Capture the cell that displays the provided text and extract its [x, y] central coordinate. 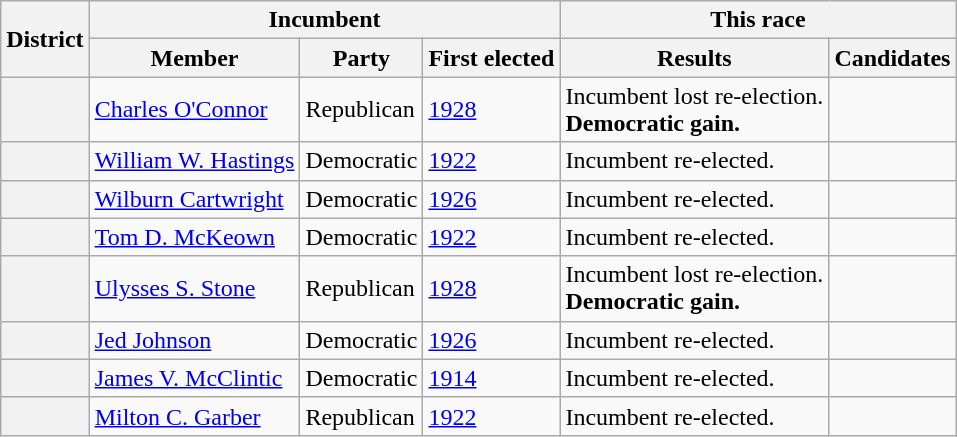
District [45, 39]
Incumbent [324, 20]
Tom D. McKeown [194, 237]
Charles O'Connor [194, 110]
Milton C. Garber [194, 416]
This race [758, 20]
Results [694, 58]
James V. McClintic [194, 378]
Wilburn Cartwright [194, 199]
Ulysses S. Stone [194, 288]
Jed Johnson [194, 340]
Candidates [892, 58]
Member [194, 58]
1914 [492, 378]
Party [362, 58]
William W. Hastings [194, 161]
First elected [492, 58]
